Provide the (X, Y) coordinate of the cell's center where the given text is located.  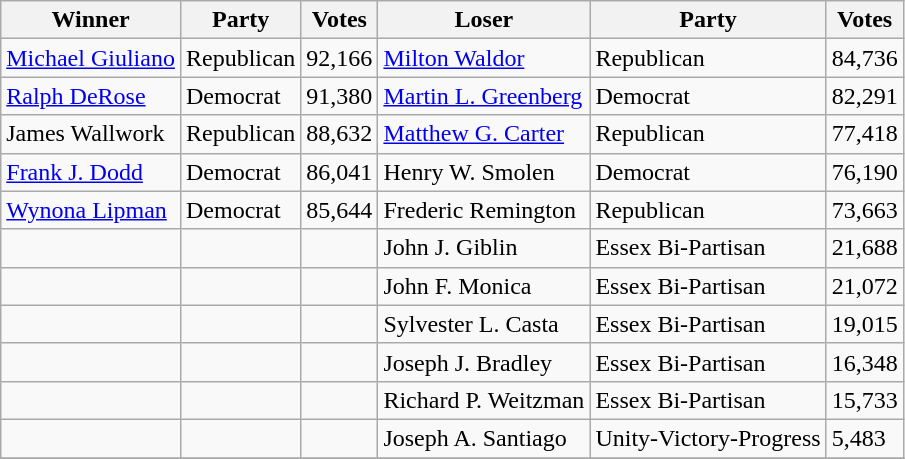
86,041 (340, 172)
85,644 (340, 210)
76,190 (864, 172)
82,291 (864, 96)
21,072 (864, 286)
16,348 (864, 362)
Ralph DeRose (91, 96)
John J. Giblin (484, 248)
Richard P. Weitzman (484, 400)
Frank J. Dodd (91, 172)
84,736 (864, 58)
91,380 (340, 96)
John F. Monica (484, 286)
21,688 (864, 248)
Milton Waldor (484, 58)
73,663 (864, 210)
Joseph A. Santiago (484, 438)
Wynona Lipman (91, 210)
Matthew G. Carter (484, 134)
Joseph J. Bradley (484, 362)
Michael Giuliano (91, 58)
Martin L. Greenberg (484, 96)
Sylvester L. Casta (484, 324)
Winner (91, 20)
5,483 (864, 438)
Frederic Remington (484, 210)
15,733 (864, 400)
Henry W. Smolen (484, 172)
88,632 (340, 134)
Loser (484, 20)
James Wallwork (91, 134)
19,015 (864, 324)
Unity-Victory-Progress (708, 438)
92,166 (340, 58)
77,418 (864, 134)
